Find where the given text appears and provide that cell's center as (x, y) coordinate. 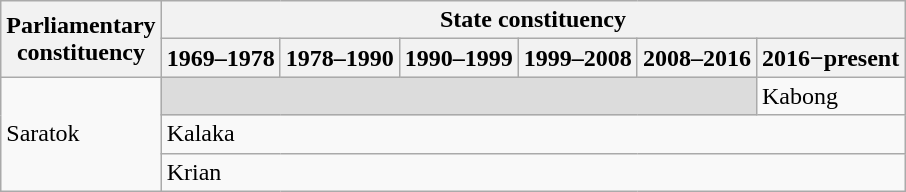
1990–1999 (458, 58)
1999–2008 (578, 58)
Saratok (81, 134)
Kabong (830, 96)
Parliamentaryconstituency (81, 39)
Kalaka (533, 134)
Krian (533, 172)
State constituency (533, 20)
1978–1990 (340, 58)
2016−present (830, 58)
2008–2016 (696, 58)
1969–1978 (220, 58)
